Scan for the cell matching the given text and deliver its [x, y] coordinate at center. 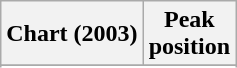
Chart (2003) [72, 34]
Peakposition [189, 34]
